For the text-containing cell, return its midpoint in [X, Y] coordinate format. 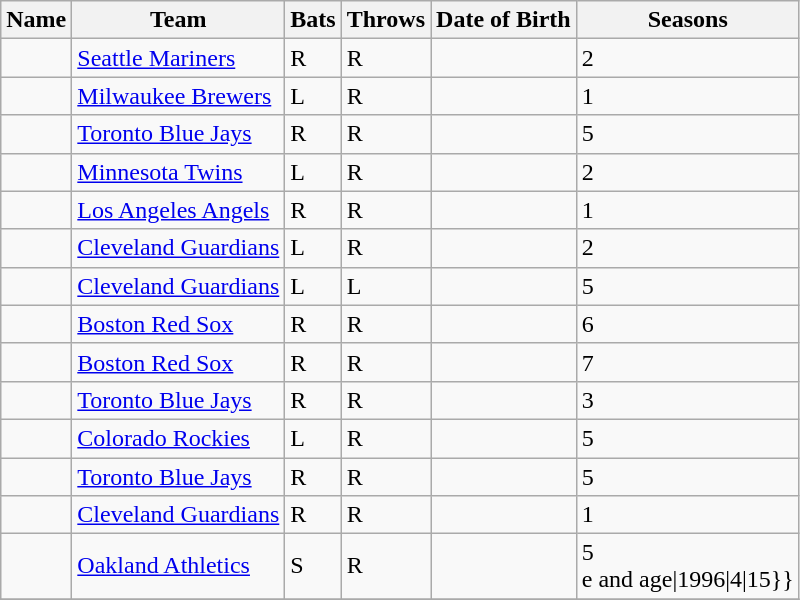
7 [688, 362]
Seattle Mariners [178, 58]
Name [36, 20]
6 [688, 324]
S [313, 566]
Bats [313, 20]
Throws [386, 20]
Oakland Athletics [178, 566]
Minnesota Twins [178, 172]
Colorado Rockies [178, 438]
3 [688, 400]
Seasons [688, 20]
Date of Birth [504, 20]
Team [178, 20]
5e and age|1996|4|15}} [688, 566]
Los Angeles Angels [178, 210]
Milwaukee Brewers [178, 96]
